Capture the cell that displays the provided text and extract its (X, Y) central coordinate. 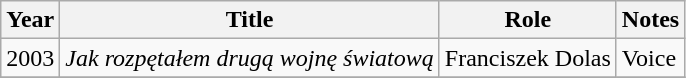
Voice (650, 58)
Year (30, 20)
Jak rozpętałem drugą wojnę światową (250, 58)
2003 (30, 58)
Notes (650, 20)
Role (528, 20)
Title (250, 20)
Franciszek Dolas (528, 58)
